For the text-containing cell, return its midpoint in (x, y) coordinate format. 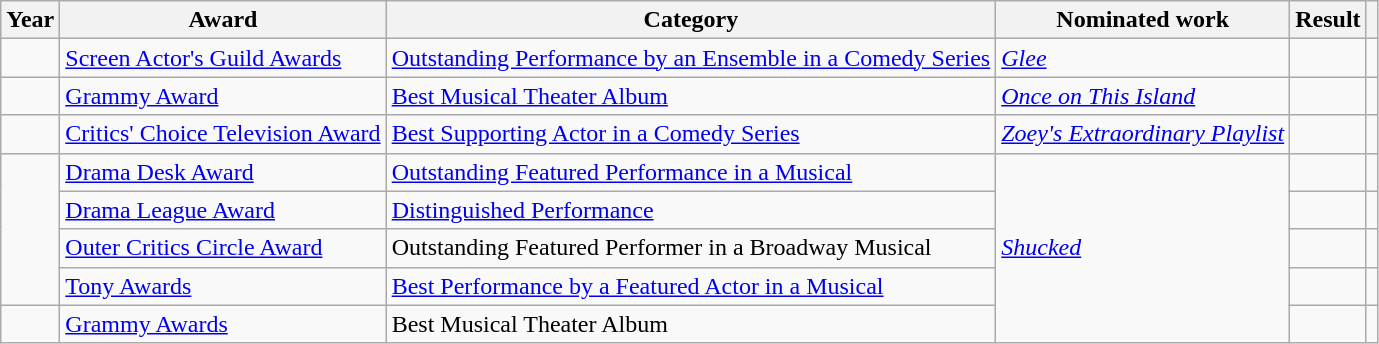
Outstanding Featured Performer in a Broadway Musical (691, 248)
Shucked (1143, 248)
Nominated work (1143, 20)
Screen Actor's Guild Awards (223, 58)
Once on This Island (1143, 96)
Drama Desk Award (223, 172)
Critics' Choice Television Award (223, 134)
Best Performance by a Featured Actor in a Musical (691, 286)
Result (1328, 20)
Best Supporting Actor in a Comedy Series (691, 134)
Outstanding Performance by an Ensemble in a Comedy Series (691, 58)
Grammy Awards (223, 324)
Zoey's Extraordinary Playlist (1143, 134)
Year (30, 20)
Tony Awards (223, 286)
Category (691, 20)
Outer Critics Circle Award (223, 248)
Distinguished Performance (691, 210)
Grammy Award (223, 96)
Drama League Award (223, 210)
Glee (1143, 58)
Award (223, 20)
Outstanding Featured Performance in a Musical (691, 172)
